Output the [X, Y] coordinate of the center of the cell containing the given text.  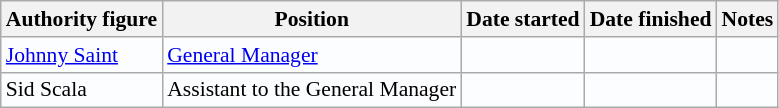
Date finished [651, 19]
Sid Scala [82, 90]
Assistant to the General Manager [312, 90]
Notes [748, 19]
General Manager [312, 55]
Authority figure [82, 19]
Position [312, 19]
Date started [522, 19]
Johnny Saint [82, 55]
